For the text-containing cell, return its midpoint in (X, Y) coordinate format. 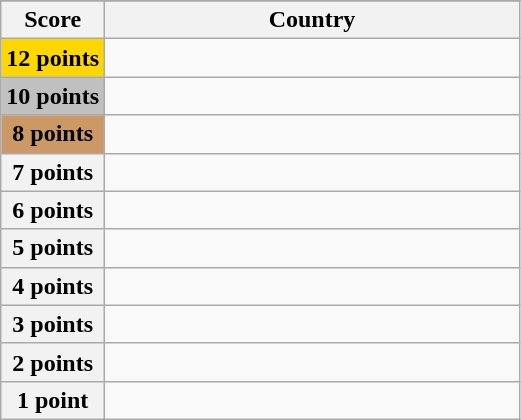
Country (312, 20)
2 points (53, 362)
8 points (53, 134)
10 points (53, 96)
7 points (53, 172)
5 points (53, 248)
3 points (53, 324)
1 point (53, 400)
6 points (53, 210)
12 points (53, 58)
Score (53, 20)
4 points (53, 286)
